Extract the [X, Y] coordinate from the center of the cell holding the provided text.  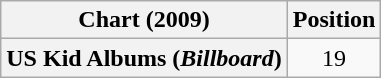
19 [334, 58]
US Kid Albums (Billboard) [144, 58]
Chart (2009) [144, 20]
Position [334, 20]
